Capture the cell that displays the provided text and extract its [X, Y] central coordinate. 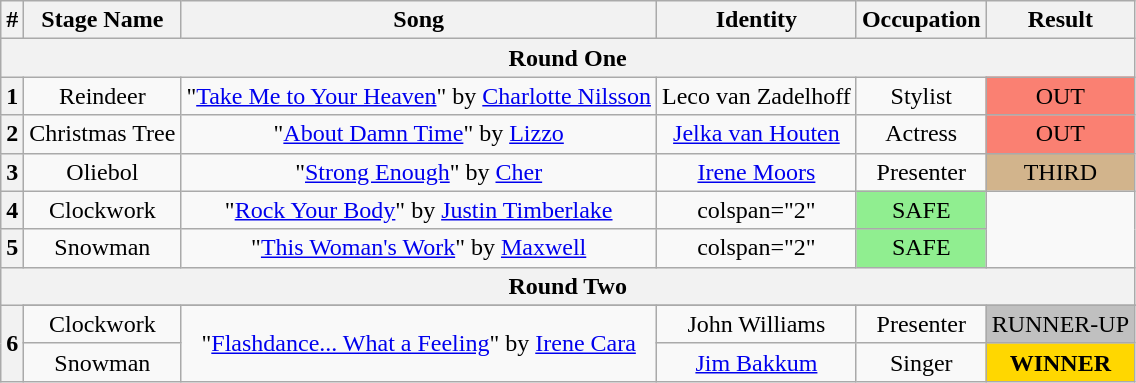
3 [12, 172]
Irene Moors [756, 172]
"Rock Your Body" by Justin Timberlake [419, 210]
Jelka van Houten [756, 134]
Stylist [921, 96]
2 [12, 134]
Reindeer [102, 96]
Occupation [921, 20]
John Williams [756, 324]
Stage Name [102, 20]
Actress [921, 134]
Jim Bakkum [756, 362]
Round Two [568, 286]
1 [12, 96]
Christmas Tree [102, 134]
6 [12, 343]
Result [1060, 20]
"Flashdance... What a Feeling" by Irene Cara [419, 343]
WINNER [1060, 362]
"Strong Enough" by Cher [419, 172]
4 [12, 210]
Song [419, 20]
Leco van Zadelhoff [756, 96]
Identity [756, 20]
RUNNER-UP [1060, 324]
"Take Me to Your Heaven" by Charlotte Nilsson [419, 96]
"About Damn Time" by Lizzo [419, 134]
Oliebol [102, 172]
"This Woman's Work" by Maxwell [419, 248]
# [12, 20]
Round One [568, 58]
Singer [921, 362]
5 [12, 248]
THIRD [1060, 172]
